Extract the (X, Y) coordinate from the center of the cell holding the provided text.  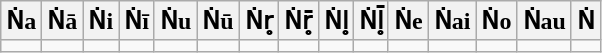
Ṅai (452, 21)
Ṅ (586, 21)
Ṅo (496, 21)
Ṅr̥ (259, 21)
Ṅī (137, 21)
Ṅu (175, 21)
Ṅl̥ (336, 21)
Ṅl̥̄ (370, 21)
Ṅa (22, 21)
Ṅau (544, 21)
Ṅū (218, 21)
Ṅā (62, 21)
Ṅe (408, 21)
Ṅi (101, 21)
Ṅr̥̄ (299, 21)
